Provide the [X, Y] coordinate of the cell's center where the given text is located.  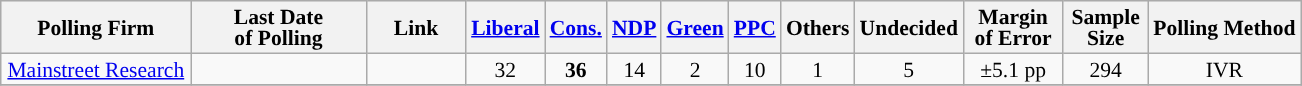
32 [505, 68]
Link [416, 27]
SampleSize [1106, 27]
PPC [755, 27]
Mainstreet Research [96, 68]
5 [909, 68]
14 [634, 68]
Others [818, 27]
10 [755, 68]
±5.1 pp [1013, 68]
Cons. [576, 27]
36 [576, 68]
Marginof Error [1013, 27]
1 [818, 68]
Polling Firm [96, 27]
IVR [1224, 68]
Last Dateof Polling [278, 27]
NDP [634, 27]
Polling Method [1224, 27]
Undecided [909, 27]
2 [694, 68]
Green [694, 27]
294 [1106, 68]
Liberal [505, 27]
